Detect which cell encompasses the target text, then output its (x, y) center coordinate. 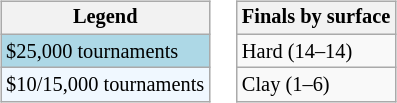
$10/15,000 tournaments (105, 85)
Hard (14–14) (316, 51)
Finals by surface (316, 18)
Clay (1–6) (316, 85)
$25,000 tournaments (105, 51)
Legend (105, 18)
